Search for the cell housing the specified text and yield its (X, Y) center coordinate. 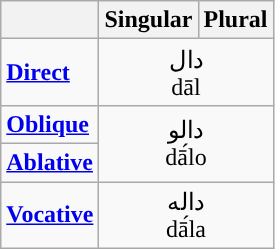
دالdāl (186, 72)
Singular (148, 20)
Oblique (50, 124)
Plural (236, 20)
Vocative (50, 216)
Direct (50, 72)
دالوdā́lo (186, 143)
دالهdā́la (186, 216)
Ablative (50, 162)
